Pinpoint the cell where the given text exists, returning its (x, y) midpoint coordinate. 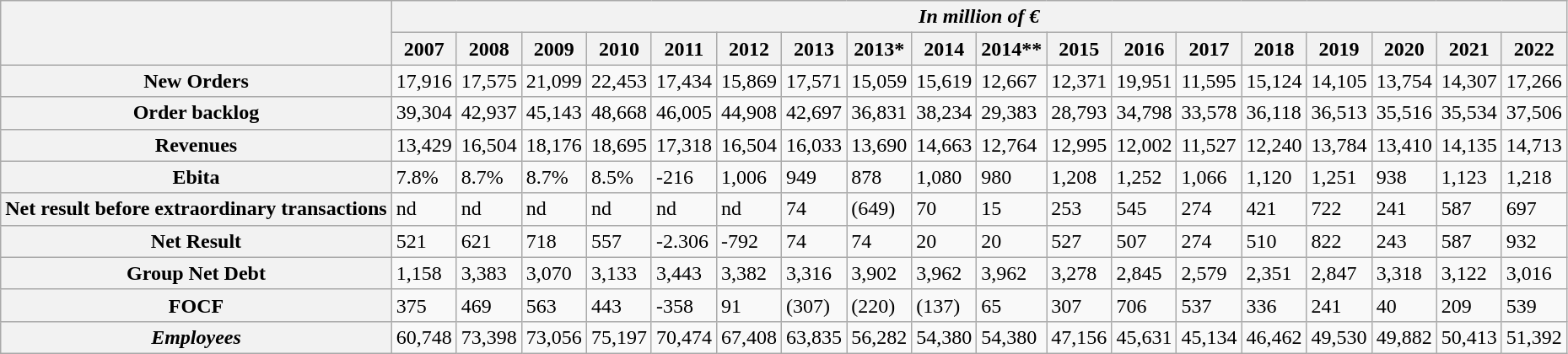
3,902 (879, 273)
537 (1210, 305)
2009 (553, 49)
2,351 (1274, 273)
932 (1533, 241)
11,527 (1210, 145)
(307) (815, 305)
17,575 (489, 81)
14,713 (1533, 145)
22,453 (619, 81)
1,120 (1274, 177)
1,066 (1210, 177)
49,530 (1339, 337)
510 (1274, 241)
2012 (749, 49)
73,398 (489, 337)
Group Net Debt (196, 273)
443 (619, 305)
2016 (1144, 49)
47,156 (1080, 337)
2013* (879, 49)
18,176 (553, 145)
17,571 (815, 81)
-216 (683, 177)
42,697 (815, 113)
1,158 (423, 273)
13,410 (1404, 145)
12,667 (1012, 81)
45,134 (1210, 337)
7.8% (423, 177)
38,234 (945, 113)
15,124 (1274, 81)
545 (1144, 209)
28,793 (1080, 113)
938 (1404, 177)
2020 (1404, 49)
-792 (749, 241)
621 (489, 241)
539 (1533, 305)
FOCF (196, 305)
17,916 (423, 81)
16,033 (815, 145)
2,845 (1144, 273)
1,208 (1080, 177)
42,937 (489, 113)
8.5% (619, 177)
39,304 (423, 113)
45,143 (553, 113)
51,392 (1533, 337)
2021 (1469, 49)
718 (553, 241)
2007 (423, 49)
3,443 (683, 273)
36,118 (1274, 113)
12,002 (1144, 145)
822 (1339, 241)
(137) (945, 305)
2015 (1080, 49)
70 (945, 209)
2,847 (1339, 273)
527 (1080, 241)
1,080 (945, 177)
2018 (1274, 49)
3,278 (1080, 273)
2014** (1012, 49)
17,434 (683, 81)
2013 (815, 49)
Net result before extraordinary transactions (196, 209)
15,869 (749, 81)
949 (815, 177)
1,251 (1339, 177)
507 (1144, 241)
29,383 (1012, 113)
307 (1080, 305)
3,382 (749, 273)
2008 (489, 49)
557 (619, 241)
19,951 (1144, 81)
12,995 (1080, 145)
12,240 (1274, 145)
3,070 (553, 273)
469 (489, 305)
375 (423, 305)
(649) (879, 209)
209 (1469, 305)
35,534 (1469, 113)
46,005 (683, 113)
73,056 (553, 337)
722 (1339, 209)
In million of € (978, 17)
50,413 (1469, 337)
36,513 (1339, 113)
15,059 (879, 81)
12,371 (1080, 81)
3,383 (489, 273)
75,197 (619, 337)
13,784 (1339, 145)
-358 (683, 305)
1,218 (1533, 177)
1,252 (1144, 177)
45,631 (1144, 337)
44,908 (749, 113)
2,579 (1210, 273)
17,266 (1533, 81)
33,578 (1210, 113)
36,831 (879, 113)
521 (423, 241)
49,882 (1404, 337)
13,754 (1404, 81)
3,016 (1533, 273)
Net Result (196, 241)
46,462 (1274, 337)
18,695 (619, 145)
243 (1404, 241)
67,408 (749, 337)
14,135 (1469, 145)
40 (1404, 305)
14,663 (945, 145)
60,748 (423, 337)
37,506 (1533, 113)
48,668 (619, 113)
56,282 (879, 337)
3,316 (815, 273)
12,764 (1012, 145)
34,798 (1144, 113)
17,318 (683, 145)
14,307 (1469, 81)
Revenues (196, 145)
2022 (1533, 49)
3,318 (1404, 273)
2019 (1339, 49)
563 (553, 305)
65 (1012, 305)
706 (1144, 305)
878 (879, 177)
35,516 (1404, 113)
91 (749, 305)
-2.306 (683, 241)
2011 (683, 49)
Order backlog (196, 113)
13,429 (423, 145)
980 (1012, 177)
336 (1274, 305)
2014 (945, 49)
3,122 (1469, 273)
421 (1274, 209)
(220) (879, 305)
15,619 (945, 81)
70,474 (683, 337)
2010 (619, 49)
697 (1533, 209)
63,835 (815, 337)
11,595 (1210, 81)
1,006 (749, 177)
253 (1080, 209)
14,105 (1339, 81)
21,099 (553, 81)
3,133 (619, 273)
2017 (1210, 49)
13,690 (879, 145)
1,123 (1469, 177)
15 (1012, 209)
Employees (196, 337)
New Orders (196, 81)
Ebita (196, 177)
